For the text-containing cell, return its midpoint in (x, y) coordinate format. 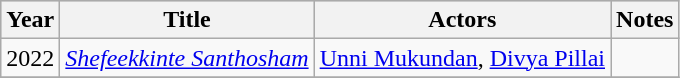
Title (187, 20)
Actors (462, 20)
Year (30, 20)
Unni Mukundan, Divya Pillai (462, 58)
Notes (645, 20)
Shefeekkinte Santhosham (187, 58)
2022 (30, 58)
